From the cell containing the given text, extract its center point as (X, Y) coordinate. 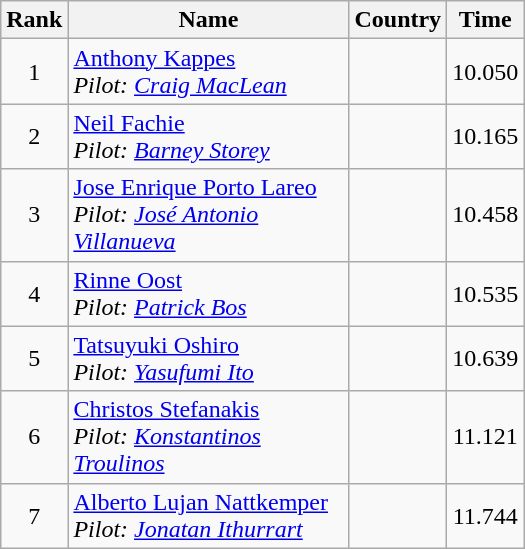
11.744 (486, 516)
Rinne OostPilot: Patrick Bos (208, 294)
7 (34, 516)
Christos StefanakisPilot: Konstantinos Troulinos (208, 437)
2 (34, 136)
Alberto Lujan NattkemperPilot: Jonatan Ithurrart (208, 516)
11.121 (486, 437)
Time (486, 20)
Anthony KappesPilot: Craig MacLean (208, 72)
10.458 (486, 215)
10.639 (486, 358)
Rank (34, 20)
10.535 (486, 294)
1 (34, 72)
Name (208, 20)
3 (34, 215)
Tatsuyuki OshiroPilot: Yasufumi Ito (208, 358)
10.165 (486, 136)
Neil FachiePilot: Barney Storey (208, 136)
10.050 (486, 72)
Country (398, 20)
6 (34, 437)
5 (34, 358)
Jose Enrique Porto LareoPilot: José Antonio Villanueva (208, 215)
4 (34, 294)
